Detect which cell encompasses the target text, then output its (X, Y) center coordinate. 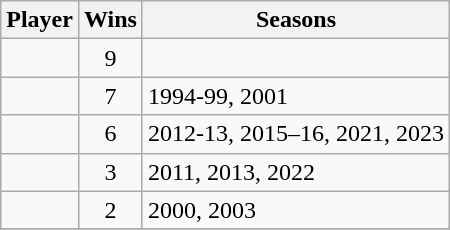
2000, 2003 (296, 210)
2012-13, 2015–16, 2021, 2023 (296, 134)
7 (110, 96)
9 (110, 58)
Wins (110, 20)
2011, 2013, 2022 (296, 172)
2 (110, 210)
6 (110, 134)
1994-99, 2001 (296, 96)
3 (110, 172)
Player (40, 20)
Seasons (296, 20)
